Capture the cell that displays the provided text and extract its (X, Y) central coordinate. 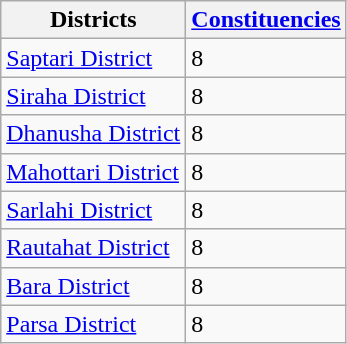
Sarlahi District (94, 210)
Rautahat District (94, 248)
Districts (94, 20)
Saptari District (94, 58)
Siraha District (94, 96)
Parsa District (94, 324)
Constituencies (266, 20)
Dhanusha District (94, 134)
Bara District (94, 286)
Mahottari District (94, 172)
